Extract the [x, y] coordinate from the center of the cell holding the provided text.  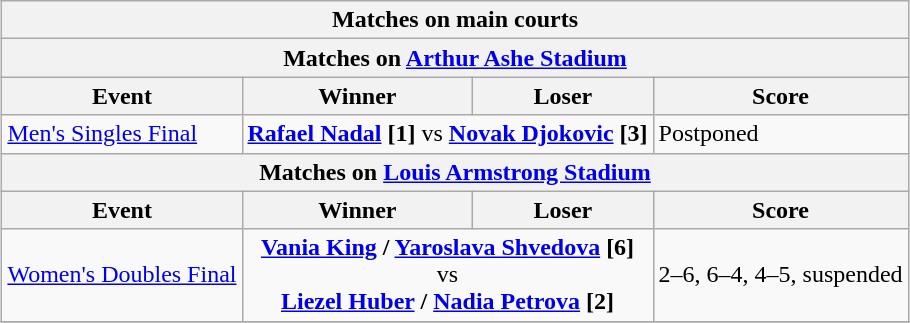
Rafael Nadal [1] vs Novak Djokovic [3] [448, 134]
Matches on Arthur Ashe Stadium [455, 58]
Vania King / Yaroslava Shvedova [6]vs Liezel Huber / Nadia Petrova [2] [448, 275]
Men's Singles Final [122, 134]
2–6, 6–4, 4–5, suspended [780, 275]
Matches on main courts [455, 20]
Postponed [780, 134]
Women's Doubles Final [122, 275]
Matches on Louis Armstrong Stadium [455, 172]
